Identify which cell holds the provided text, then report its (X, Y) central coordinate. 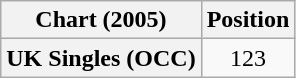
Chart (2005) (101, 20)
123 (248, 58)
UK Singles (OCC) (101, 58)
Position (248, 20)
